Extract the [X, Y] coordinate from the center of the cell holding the provided text.  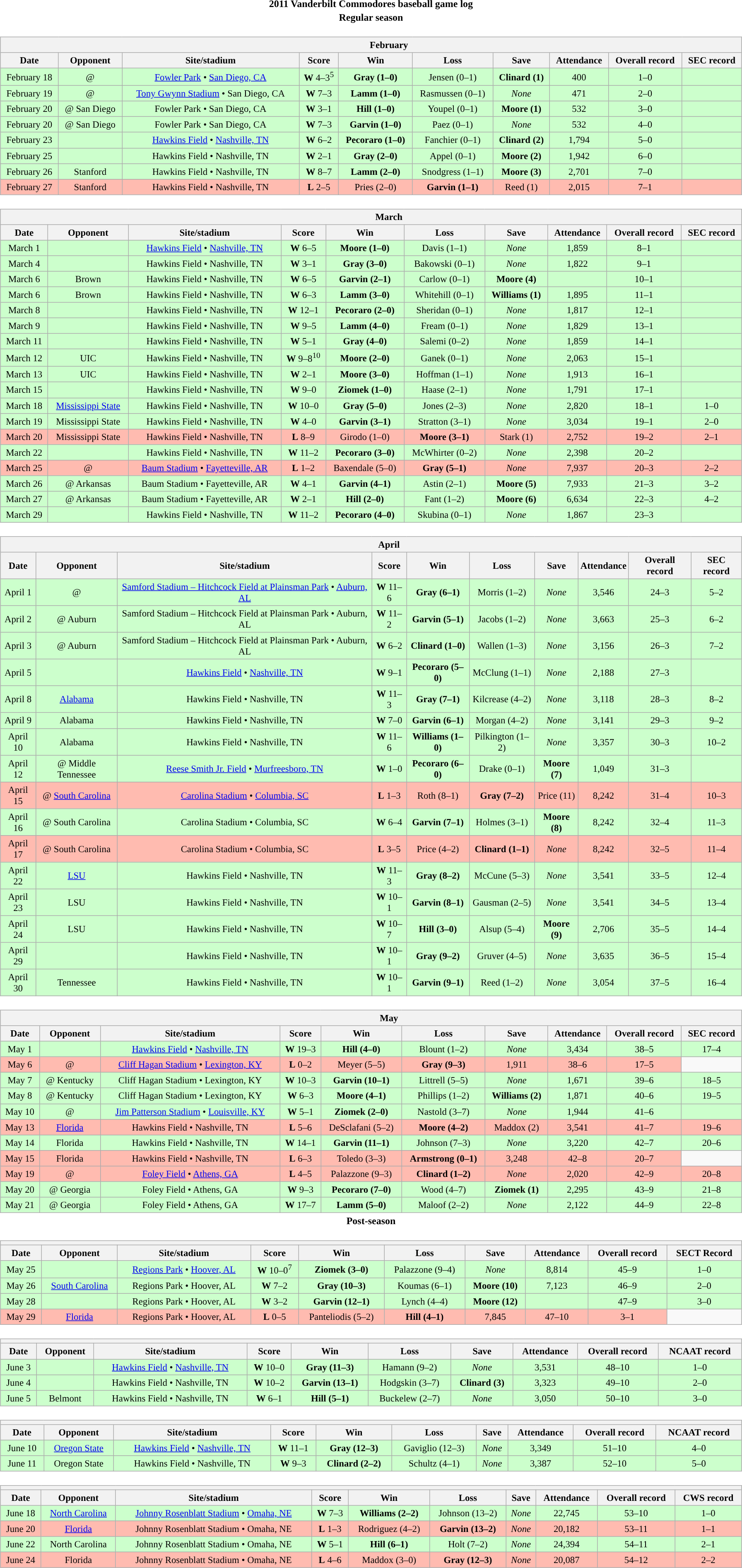
May 7 [20, 1080]
February 23 [29, 140]
L 8–9 [304, 437]
10–2 [716, 742]
2,063 [577, 358]
Gray (6–1) [438, 592]
35–5 [660, 929]
400 [579, 77]
May 6 [20, 1065]
1,822 [577, 263]
W 14–1 [301, 1143]
37–5 [660, 983]
Gray (7–1) [438, 699]
3,323 [545, 1382]
March 29 [24, 515]
7,123 [556, 1286]
February 19 [29, 94]
Hill (6–1) [389, 1544]
47–9 [627, 1302]
Phillips (1–2) [443, 1096]
Bakowski (0–1) [445, 263]
L 6–3 [301, 1158]
Moore (1–0) [365, 248]
Toledo (3–3) [361, 1158]
Gray (7–2) [502, 795]
20,182 [566, 1529]
June 11 [22, 1464]
3,663 [603, 619]
W 8–7 [319, 172]
2,820 [577, 406]
Moore (4) [516, 279]
Lamm (1–0) [376, 94]
1,049 [603, 769]
3,434 [577, 1049]
W 9–1 [389, 673]
Clinard (1) [521, 77]
3–2 [711, 483]
Lynch (4–4) [425, 1302]
May 15 [20, 1158]
36–5 [660, 956]
20–2 [644, 452]
Belmont [65, 1398]
17–5 [644, 1065]
Hill (5–1) [330, 1398]
51–10 [615, 1448]
Jacobs (1–2) [502, 619]
1,911 [517, 1065]
May 29 [21, 1317]
W 10–07 [275, 1269]
3,220 [577, 1143]
45–9 [627, 1269]
38–5 [644, 1049]
32–5 [660, 848]
W 17–7 [301, 1205]
June 10 [22, 1448]
Lamm (5–0) [361, 1205]
May 19 [20, 1174]
Gray (4–0) [365, 341]
46–9 [627, 1286]
19–5 [712, 1096]
June 18 [21, 1513]
47–10 [556, 1317]
W 9–0 [304, 390]
14–4 [716, 929]
L 5–6 [301, 1127]
Haase (2–1) [445, 390]
Clinard (1–1) [502, 848]
50–10 [618, 1398]
3,141 [603, 720]
Snodgress (1–1) [453, 172]
44–9 [644, 1205]
Hodgskin (3–7) [410, 1382]
Hill (1–0) [376, 109]
20–7 [644, 1158]
17–4 [712, 1049]
42–8 [577, 1158]
5–2 [716, 592]
1,794 [579, 140]
Gray (11–3) [330, 1367]
Gray (9–3) [443, 1065]
W 1–0 [389, 769]
April 15 [18, 795]
11–1 [644, 295]
25–3 [660, 619]
54–11 [636, 1544]
@ Middle Tennessee [76, 769]
Fanchier (0–1) [453, 140]
3,531 [545, 1367]
April 2 [18, 619]
38–6 [577, 1065]
Pecoraro (1–0) [376, 140]
March 19 [24, 421]
Wood (4–7) [443, 1189]
Salemi (0–2) [445, 341]
22–8 [712, 1205]
11–4 [716, 848]
1,913 [577, 374]
April 8 [18, 699]
April 12 [18, 769]
Garvin (3–1) [365, 421]
3,118 [603, 699]
1,671 [577, 1080]
South Carolina [79, 1286]
L 0–5 [275, 1317]
24–3 [660, 592]
Williams (1) [516, 295]
3,156 [603, 646]
April 10 [18, 742]
41–6 [644, 1111]
June 3 [19, 1367]
McWhirter (0–2) [445, 452]
Gray (1–0) [376, 77]
May 20 [20, 1189]
9–1 [644, 263]
Maddox (3–0) [389, 1560]
7,845 [495, 1317]
Meyer (5–5) [361, 1065]
Moore (5) [516, 483]
2,122 [577, 1205]
March 27 [24, 499]
W 9–5 [304, 326]
Johnson (7–3) [443, 1143]
McClung (1–1) [502, 673]
L 0–2 [301, 1065]
W 4–1 [304, 483]
Nastold (3–7) [443, 1111]
May 25 [21, 1269]
Reed (1) [521, 187]
Garvin (4–1) [365, 483]
Sheridan (0–1) [445, 310]
Pecoraro (6–0) [438, 769]
Jensen (0–1) [453, 77]
Lamm (3–0) [365, 295]
March 25 [24, 468]
DeSclafani (5–2) [361, 1127]
Clinard (1–0) [438, 646]
Moore (4–2) [443, 1127]
Moore (8) [556, 822]
Schultz (4–1) [434, 1464]
13–1 [644, 326]
Garvin (12–1) [341, 1302]
10–1 [644, 279]
1,829 [577, 326]
7–1 [645, 187]
Roth (8–1) [438, 795]
27–3 [660, 673]
4–2 [711, 499]
12–1 [644, 310]
W 10–7 [389, 929]
Girodo (1–0) [365, 437]
Hill (4–1) [425, 1317]
L 4–6 [330, 1560]
March [371, 217]
March 18 [24, 406]
6–2 [716, 619]
April [371, 544]
Lamm (2–0) [376, 172]
Gray (8–2) [438, 876]
Skubina (0–1) [445, 515]
Morgan (4–2) [502, 720]
18–1 [644, 406]
Hamann (9–2) [410, 1367]
2,752 [577, 437]
39–6 [644, 1080]
March 26 [24, 483]
3,034 [577, 421]
53–11 [636, 1529]
Panteliodis (5–2) [341, 1317]
May [371, 1018]
3,349 [540, 1448]
2,020 [577, 1174]
W 10–3 [301, 1080]
22–3 [644, 499]
8–2 [716, 699]
April 16 [18, 822]
Johnson (13–2) [468, 1513]
13–4 [716, 902]
Moore (1) [521, 109]
W 6–1 [269, 1398]
Alsup (5–4) [502, 929]
Clinard (2–2) [354, 1464]
Garvin (11–1) [361, 1143]
March 13 [24, 374]
March 4 [24, 263]
17–1 [644, 390]
Maddox (2) [517, 1127]
McCune (5–3) [502, 876]
Moore (10) [495, 1286]
1,942 [579, 156]
Moore (3–0) [365, 374]
Davis (1–1) [445, 248]
23–3 [644, 515]
Garvin (1–1) [453, 187]
February 26 [29, 172]
Hoffman (1–1) [445, 374]
Kilcrease (4–2) [502, 699]
Youpel (0–1) [453, 109]
3,050 [545, 1398]
June 5 [19, 1398]
April 24 [18, 929]
Whitehill (0–1) [445, 295]
2,706 [603, 929]
2,188 [603, 673]
Clinard (3) [482, 1382]
February 25 [29, 156]
19–2 [644, 437]
Ziomek (2–0) [361, 1111]
41–7 [644, 1127]
7,933 [577, 483]
Hill (3–0) [438, 929]
March 22 [24, 452]
52–10 [615, 1464]
18–5 [712, 1080]
Moore (4–1) [361, 1096]
March 8 [24, 310]
Williams (1–0) [438, 742]
May 21 [20, 1205]
Buckelew (2–7) [410, 1398]
16–4 [716, 983]
April 29 [18, 956]
W 9–810 [304, 358]
3,357 [603, 742]
Williams (2) [517, 1096]
W 4–0 [304, 421]
Garvin (8–1) [438, 902]
7–0 [645, 172]
31–4 [660, 795]
1,791 [577, 390]
40–6 [644, 1096]
Pecoraro (3–0) [365, 452]
February [371, 45]
May 1 [20, 1049]
Pecoraro (7–0) [361, 1189]
471 [579, 94]
Maloof (2–2) [443, 1205]
February 27 [29, 187]
3,054 [603, 983]
Lamm (4–0) [365, 326]
April 9 [18, 720]
Holt (7–2) [468, 1544]
32–4 [660, 822]
Fream (0–1) [445, 326]
Fant (1–2) [445, 499]
Moore (2–0) [365, 358]
6–0 [645, 156]
April 1 [18, 592]
Gray (10–3) [341, 1286]
1,895 [577, 295]
Gray (5–0) [365, 406]
20,087 [566, 1560]
11–3 [716, 822]
10–3 [716, 795]
Pecoraro (4–0) [365, 515]
3,546 [603, 592]
12–4 [716, 876]
42–9 [644, 1174]
19–1 [644, 421]
14–1 [644, 341]
20–6 [712, 1143]
Clinard (2) [521, 140]
Pries (2–0) [376, 187]
Price (11) [556, 795]
April 30 [18, 983]
2,295 [577, 1189]
21–8 [712, 1189]
L 1–2 [304, 468]
19–6 [712, 1127]
Palazzone (9–4) [425, 1269]
W 6–4 [389, 822]
W 7–2 [275, 1286]
Littrell (5–5) [443, 1080]
24,394 [566, 1544]
Pilkington (1–2) [502, 742]
W 19–3 [301, 1049]
3,387 [540, 1464]
L 4–5 [301, 1174]
June 20 [21, 1529]
Garvin (7–1) [438, 822]
15–1 [644, 358]
7,937 [577, 468]
May 28 [21, 1302]
Stratton (3–1) [445, 421]
Tony Gwynn Stadium • San Diego, CA [211, 94]
Williams (2–2) [389, 1513]
Wallen (1–3) [502, 646]
W 11–1 [293, 1448]
Morris (1–2) [502, 592]
March 15 [24, 390]
9–2 [716, 720]
May 26 [21, 1286]
Pecoraro (5–0) [438, 673]
Paez (0–1) [453, 125]
20–8 [712, 1174]
April 22 [18, 876]
28–3 [660, 699]
Holmes (3–1) [502, 822]
April 23 [18, 902]
1,944 [577, 1111]
March 20 [24, 437]
Blount (1–2) [443, 1049]
Moore (3–1) [445, 437]
Gausman (2–5) [502, 902]
W 3–2 [275, 1302]
20–3 [644, 468]
Garvin (9–1) [438, 983]
Stark (1) [516, 437]
Clinard (1–2) [443, 1174]
8,814 [556, 1269]
Gray (5–1) [445, 468]
June 24 [21, 1560]
June 4 [19, 1382]
May 8 [20, 1096]
Moore (7) [556, 769]
Moore (2) [521, 156]
Garvin (10–1) [361, 1080]
3,248 [517, 1158]
Reese Smith Jr. Field • Murfreesboro, TN [245, 769]
May 13 [20, 1127]
53–10 [636, 1513]
SECT Record [704, 1253]
March 1 [24, 248]
8–1 [644, 248]
Gray (9–2) [438, 956]
1–1 [708, 1529]
Rodriguez (4–2) [389, 1529]
Moore (6) [516, 499]
6,634 [577, 499]
Carlow (0–1) [445, 279]
Garvin (1–0) [376, 125]
Hill (4–0) [361, 1049]
1,867 [577, 515]
Hill (2–0) [365, 499]
42–7 [644, 1143]
Garvin (2–1) [365, 279]
April 17 [18, 848]
Gaviglio (12–3) [434, 1448]
29–3 [660, 720]
Rasmussen (0–1) [453, 94]
49–10 [618, 1382]
Pecoraro (2–0) [365, 310]
Reed (1–2) [502, 983]
April 5 [18, 673]
15–4 [716, 956]
Ganek (0–1) [445, 358]
22,745 [566, 1513]
June 22 [21, 1544]
Gray (3–0) [365, 263]
May 14 [20, 1143]
W 4–35 [319, 77]
3–1 [627, 1317]
Armstrong (0–1) [443, 1158]
Moore (12) [495, 1302]
Palazzone (9–3) [361, 1174]
L 3–5 [389, 848]
30–3 [660, 742]
16–1 [644, 374]
2,701 [579, 172]
Ziomek (1) [517, 1189]
2,015 [579, 187]
April 3 [18, 646]
21–3 [644, 483]
Tennessee [76, 983]
Astin (2–1) [445, 483]
1,871 [577, 1096]
26–3 [660, 646]
Jones (2–3) [445, 406]
1,817 [577, 310]
48–10 [618, 1367]
Price (4–2) [438, 848]
March 12 [24, 358]
Garvin (5–1) [438, 619]
Jim Patterson Stadium • Louisville, KY [190, 1111]
Moore (3) [521, 172]
Koumas (6–1) [425, 1286]
CWS record [708, 1498]
Ziomek (3–0) [341, 1269]
May 10 [20, 1111]
L 2–5 [319, 187]
W 7–0 [389, 720]
Appel (0–1) [453, 156]
54–12 [636, 1560]
2,398 [577, 452]
33–5 [660, 876]
43–9 [644, 1189]
34–5 [660, 902]
Garvin (13–1) [330, 1382]
W 10–2 [269, 1382]
Garvin (6–1) [438, 720]
March 9 [24, 326]
W 12–1 [304, 310]
Ziomek (1–0) [365, 390]
Gray (2–0) [376, 156]
Drake (0–1) [502, 769]
February 18 [29, 77]
March 11 [24, 341]
Garvin (13–2) [468, 1529]
Moore (9) [556, 929]
7–2 [716, 646]
31–3 [660, 769]
Baxendale (5–0) [365, 468]
3,635 [603, 956]
Gruver (4–5) [502, 956]
